Output the [X, Y] coordinate of the center of the cell containing the given text.  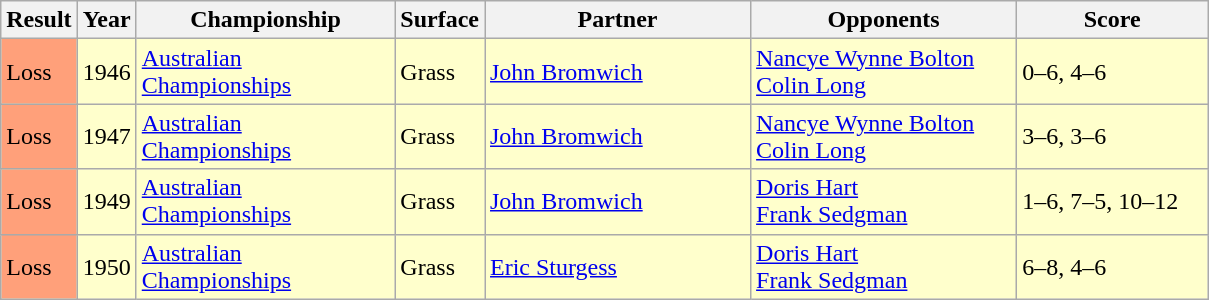
0–6, 4–6 [1112, 72]
Score [1112, 20]
Eric Sturgess [617, 266]
1949 [106, 202]
1950 [106, 266]
Surface [440, 20]
Result [39, 20]
Championship [266, 20]
6–8, 4–6 [1112, 266]
1–6, 7–5, 10–12 [1112, 202]
1946 [106, 72]
3–6, 3–6 [1112, 136]
Partner [617, 20]
1947 [106, 136]
Year [106, 20]
Opponents [884, 20]
